Output the [x, y] coordinate of the center of the cell containing the given text.  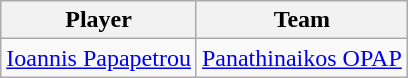
Player [99, 20]
Team [302, 20]
Ioannis Papapetrou [99, 58]
Panathinaikos OPAP [302, 58]
